From the cell containing the given text, extract its center point as (X, Y) coordinate. 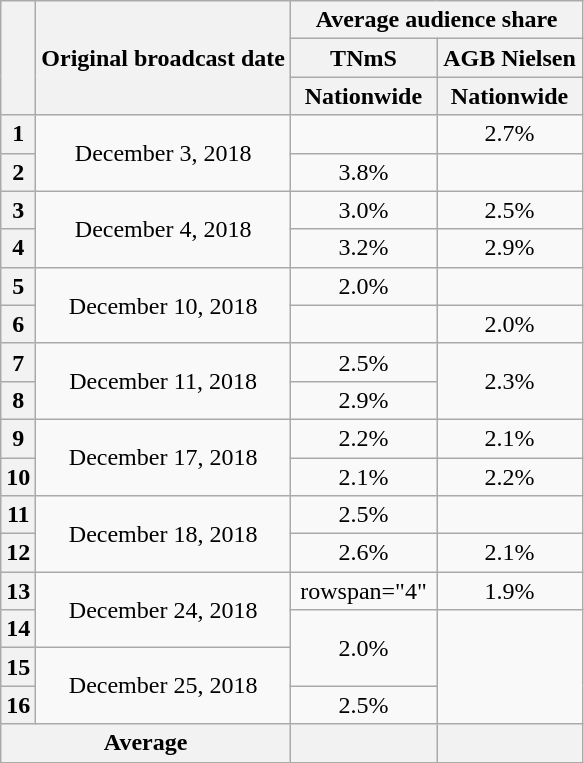
5 (18, 286)
2.6% (363, 553)
rowspan="4" (363, 591)
2.7% (509, 134)
2 (18, 172)
December 11, 2018 (164, 381)
1.9% (509, 591)
13 (18, 591)
December 25, 2018 (164, 686)
Average (146, 743)
9 (18, 438)
3.2% (363, 248)
December 3, 2018 (164, 153)
AGB Nielsen (509, 58)
14 (18, 629)
3.8% (363, 172)
8 (18, 400)
Original broadcast date (164, 58)
11 (18, 515)
December 24, 2018 (164, 610)
Average audience share (436, 20)
3 (18, 210)
TNmS (363, 58)
10 (18, 477)
December 17, 2018 (164, 457)
7 (18, 362)
1 (18, 134)
3.0% (363, 210)
December 10, 2018 (164, 305)
December 18, 2018 (164, 534)
12 (18, 553)
6 (18, 324)
16 (18, 705)
December 4, 2018 (164, 229)
4 (18, 248)
2.3% (509, 381)
15 (18, 667)
